Pinpoint the cell where the given text exists, returning its [x, y] midpoint coordinate. 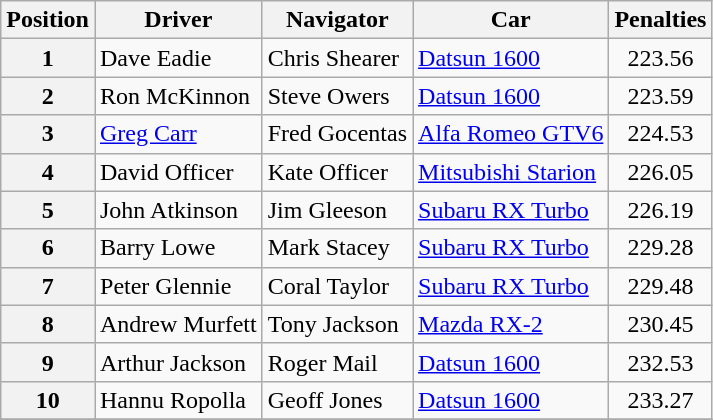
229.48 [660, 286]
Barry Lowe [178, 248]
David Officer [178, 172]
223.59 [660, 96]
Mazda RX-2 [511, 324]
Mark Stacey [337, 248]
Jim Gleeson [337, 210]
Roger Mail [337, 362]
Ron McKinnon [178, 96]
230.45 [660, 324]
226.19 [660, 210]
Coral Taylor [337, 286]
8 [48, 324]
3 [48, 134]
John Atkinson [178, 210]
6 [48, 248]
Car [511, 20]
Arthur Jackson [178, 362]
Kate Officer [337, 172]
Fred Gocentas [337, 134]
Greg Carr [178, 134]
Chris Shearer [337, 58]
224.53 [660, 134]
5 [48, 210]
232.53 [660, 362]
233.27 [660, 400]
Driver [178, 20]
Geoff Jones [337, 400]
2 [48, 96]
226.05 [660, 172]
1 [48, 58]
7 [48, 286]
Steve Owers [337, 96]
9 [48, 362]
Penalties [660, 20]
223.56 [660, 58]
10 [48, 400]
Peter Glennie [178, 286]
Hannu Ropolla [178, 400]
Alfa Romeo GTV6 [511, 134]
Position [48, 20]
229.28 [660, 248]
4 [48, 172]
Navigator [337, 20]
Andrew Murfett [178, 324]
Tony Jackson [337, 324]
Dave Eadie [178, 58]
Mitsubishi Starion [511, 172]
